Scan for the cell matching the given text and deliver its [X, Y] coordinate at center. 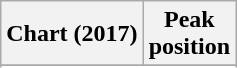
Peakposition [189, 34]
Chart (2017) [72, 34]
